Determine the [x, y] coordinate at the center of the cell enclosing the given text.  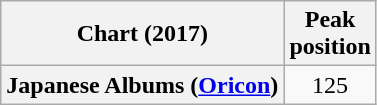
Peakposition [330, 34]
Japanese Albums (Oricon) [142, 85]
Chart (2017) [142, 34]
125 [330, 85]
